For the text-containing cell, return its midpoint in (x, y) coordinate format. 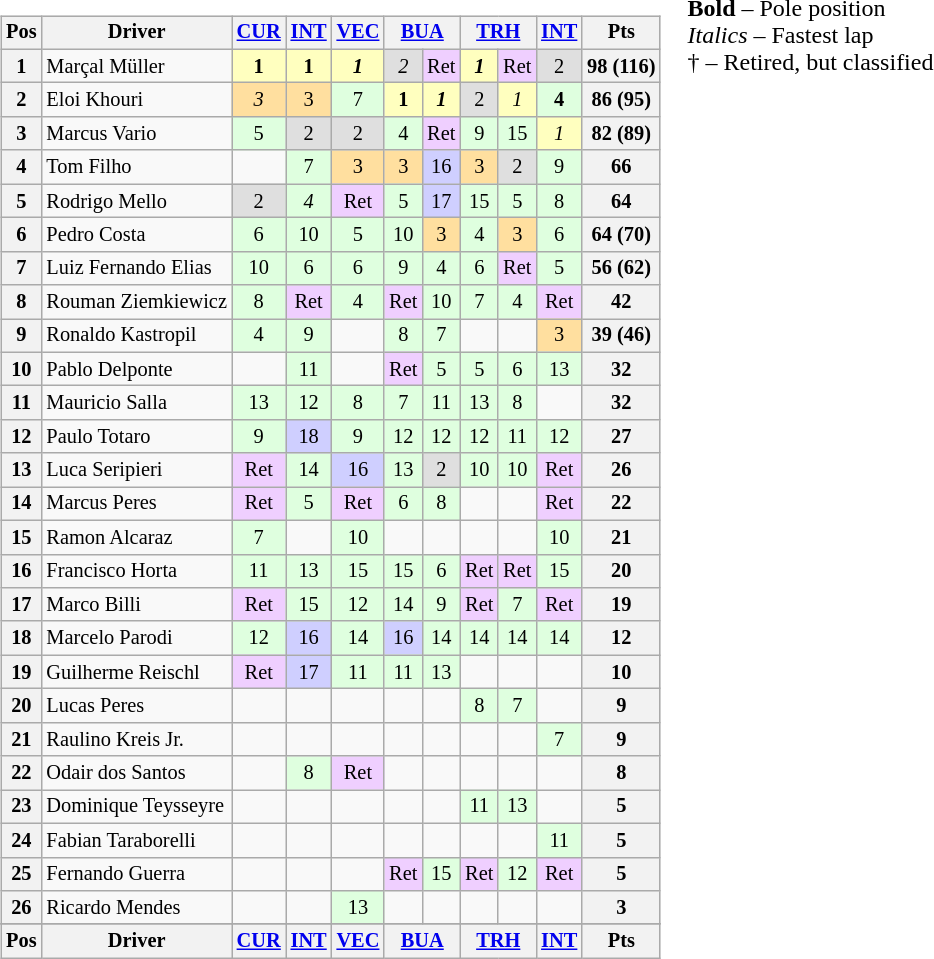
27 (621, 437)
Luca Seripieri (136, 470)
Marcelo Parodi (136, 638)
Rouman Ziemkiewicz (136, 302)
42 (621, 302)
Eloi Khouri (136, 100)
Odair dos Santos (136, 773)
Raulino Kreis Jr. (136, 739)
82 (89) (621, 134)
Marcus Vario (136, 134)
25 (21, 874)
86 (95) (621, 100)
Ricardo Mendes (136, 908)
Marçal Müller (136, 66)
Marco Billi (136, 605)
23 (21, 807)
24 (21, 840)
Guilherme Reischl (136, 672)
Lucas Peres (136, 706)
Ramon Alcaraz (136, 537)
Rodrigo Mello (136, 201)
Pablo Delponte (136, 369)
Fernando Guerra (136, 874)
Tom Filho (136, 167)
Marcus Peres (136, 504)
39 (46) (621, 336)
Mauricio Salla (136, 403)
64 (70) (621, 235)
Luiz Fernando Elias (136, 268)
Paulo Totaro (136, 437)
Fabian Taraborelli (136, 840)
Francisco Horta (136, 571)
Dominique Teysseyre (136, 807)
Ronaldo Kastropil (136, 336)
Pedro Costa (136, 235)
98 (116) (621, 66)
56 (62) (621, 268)
64 (621, 201)
66 (621, 167)
